Capture the cell that displays the provided text and extract its [X, Y] central coordinate. 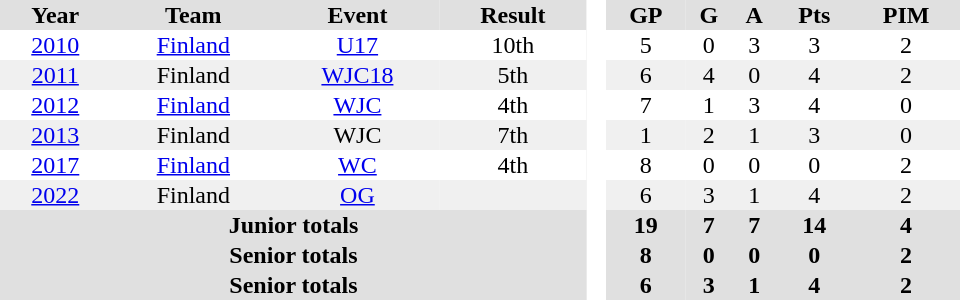
7th [513, 135]
Junior totals [294, 225]
2022 [56, 195]
10th [513, 45]
2011 [56, 75]
Year [56, 15]
WJC18 [358, 75]
Result [513, 15]
WC [358, 165]
PIM [906, 15]
2012 [56, 105]
Team [194, 15]
5 [646, 45]
19 [646, 225]
U17 [358, 45]
Pts [814, 15]
OG [358, 195]
Event [358, 15]
2013 [56, 135]
5th [513, 75]
A [754, 15]
2010 [56, 45]
2017 [56, 165]
G [708, 15]
14 [814, 225]
GP [646, 15]
